From the cell containing the given text, extract its center point as (x, y) coordinate. 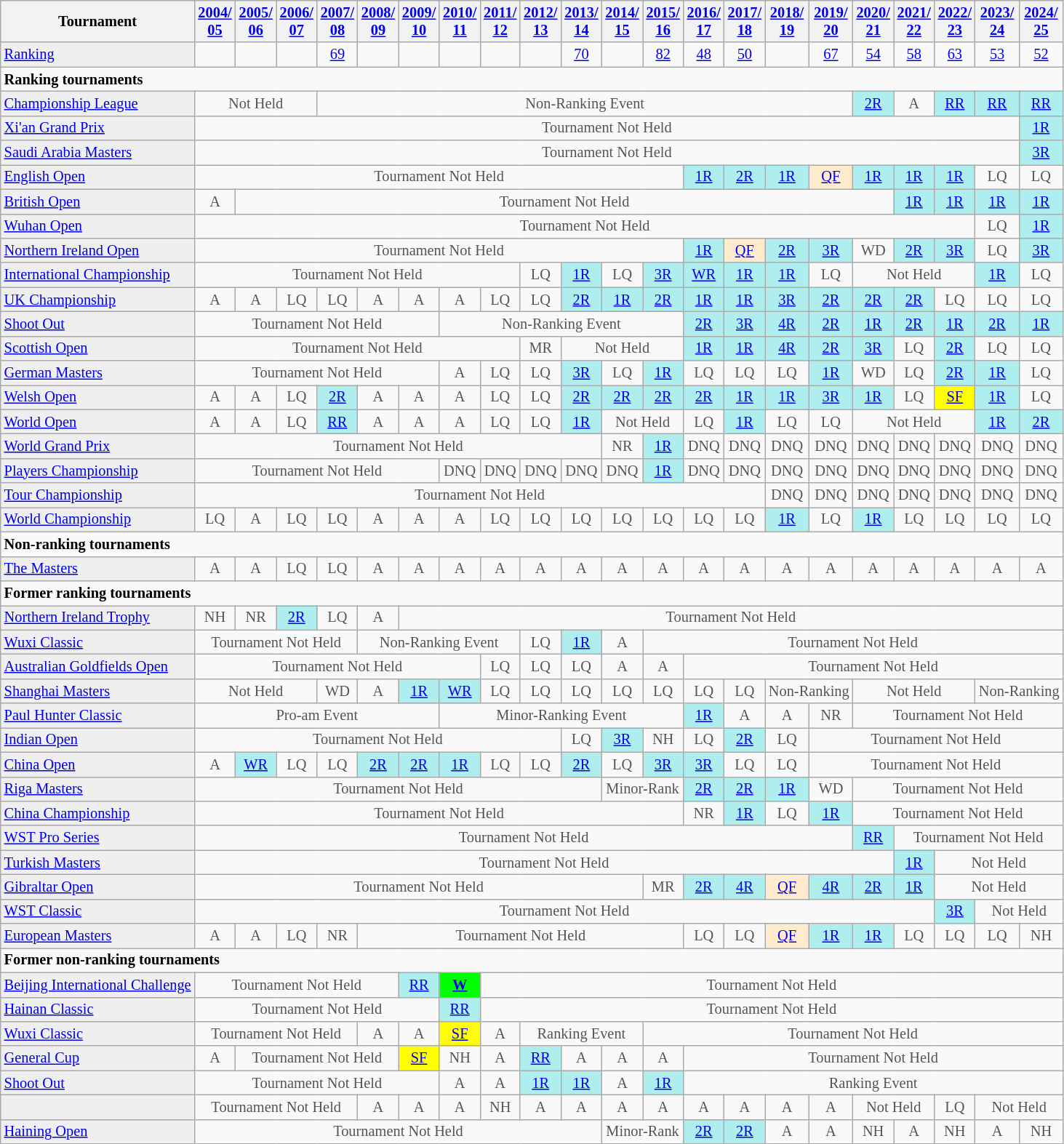
2019/20 (831, 21)
2015/16 (663, 21)
2007/08 (337, 21)
2020/21 (873, 21)
Beijing International Challenge (97, 985)
Turkish Masters (97, 863)
2006/07 (297, 21)
48 (704, 55)
Xi'an Grand Prix (97, 128)
China Open (97, 764)
69 (337, 55)
Paul Hunter Classic (97, 716)
63 (955, 55)
2017/18 (745, 21)
2016/17 (704, 21)
WST Pro Series (97, 838)
2012/13 (540, 21)
World Championship (97, 519)
Shanghai Masters (97, 691)
2004/05 (215, 21)
Minor-Ranking Event (561, 716)
Northern Ireland Trophy (97, 617)
2018/19 (787, 21)
China Championship (97, 813)
Former ranking tournaments (532, 593)
2013/14 (581, 21)
2011/12 (500, 21)
W (460, 985)
2005/06 (256, 21)
Welsh Open (97, 397)
2024/25 (1041, 21)
2014/15 (622, 21)
Championship League (97, 103)
2009/10 (419, 21)
Ranking (97, 55)
2022/23 (955, 21)
Gibraltar Open (97, 887)
50 (745, 55)
Players Championship (97, 471)
2023/24 (997, 21)
2008/09 (378, 21)
British Open (97, 201)
Former non-ranking tournaments (532, 960)
Tournament (97, 21)
Northern Ireland Open (97, 250)
World Open (97, 422)
Australian Goldfields Open (97, 666)
Wuhan Open (97, 226)
2021/22 (914, 21)
Non-ranking tournaments (532, 544)
Pro-am Event (317, 716)
Saudi Arabia Masters (97, 153)
67 (831, 55)
52 (1041, 55)
World Grand Prix (97, 446)
2010/11 (460, 21)
Riga Masters (97, 789)
German Masters (97, 373)
WST Classic (97, 911)
82 (663, 55)
European Masters (97, 936)
General Cup (97, 1058)
54 (873, 55)
Scottish Open (97, 348)
UK Championship (97, 300)
58 (914, 55)
70 (581, 55)
53 (997, 55)
Tour Championship (97, 495)
The Masters (97, 569)
Indian Open (97, 740)
Ranking tournaments (532, 79)
English Open (97, 177)
International Championship (97, 275)
Haining Open (97, 1132)
Hainan Classic (97, 1009)
